Search for the cell housing the specified text and yield its [X, Y] center coordinate. 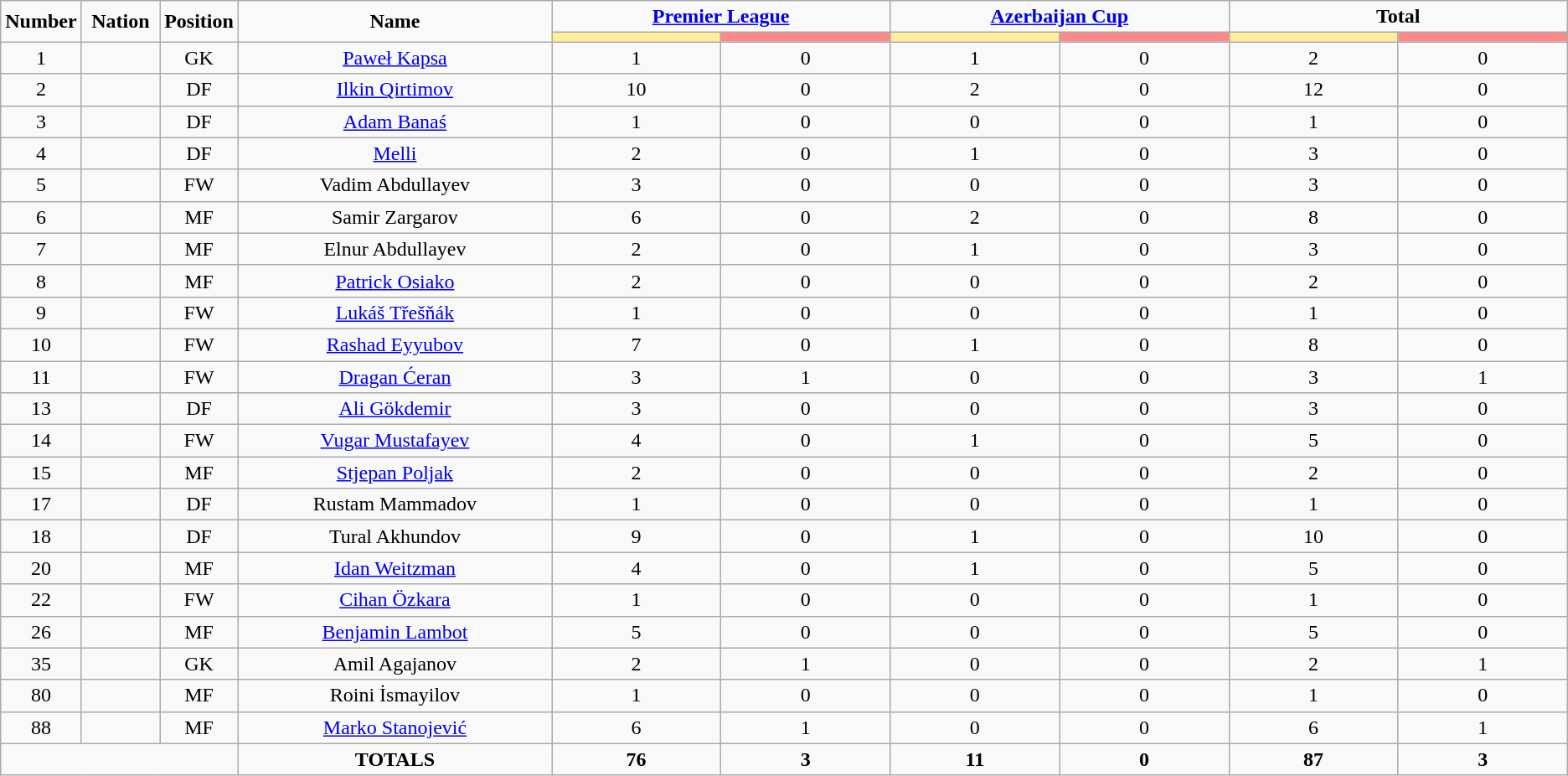
Lukáš Třešňák [395, 313]
Elnur Abdullayev [395, 249]
Ilkin Qirtimov [395, 90]
Benjamin Lambot [395, 632]
88 [41, 727]
Cihan Özkara [395, 600]
13 [41, 409]
14 [41, 441]
26 [41, 632]
Vugar Mustafayev [395, 441]
Azerbaijan Cup [1060, 17]
18 [41, 536]
Dragan Ćeran [395, 376]
Idan Weitzman [395, 568]
Stjepan Poljak [395, 473]
Position [199, 22]
Amil Agajanov [395, 664]
Nation [121, 22]
17 [41, 504]
Vadim Abdullayev [395, 185]
15 [41, 473]
20 [41, 568]
Marko Stanojević [395, 727]
22 [41, 600]
Premier League [720, 17]
Patrick Osiako [395, 281]
TOTALS [395, 759]
Adam Banaś [395, 122]
12 [1313, 90]
Rustam Mammadov [395, 504]
Rashad Eyyubov [395, 344]
Samir Zargarov [395, 217]
76 [636, 759]
87 [1313, 759]
35 [41, 664]
Name [395, 22]
Tural Akhundov [395, 536]
Number [41, 22]
Ali Gökdemir [395, 409]
Melli [395, 153]
Total [1398, 17]
Paweł Kapsa [395, 58]
Roini İsmayilov [395, 696]
80 [41, 696]
